Provide the (x, y) coordinate of the cell's center where the given text is located.  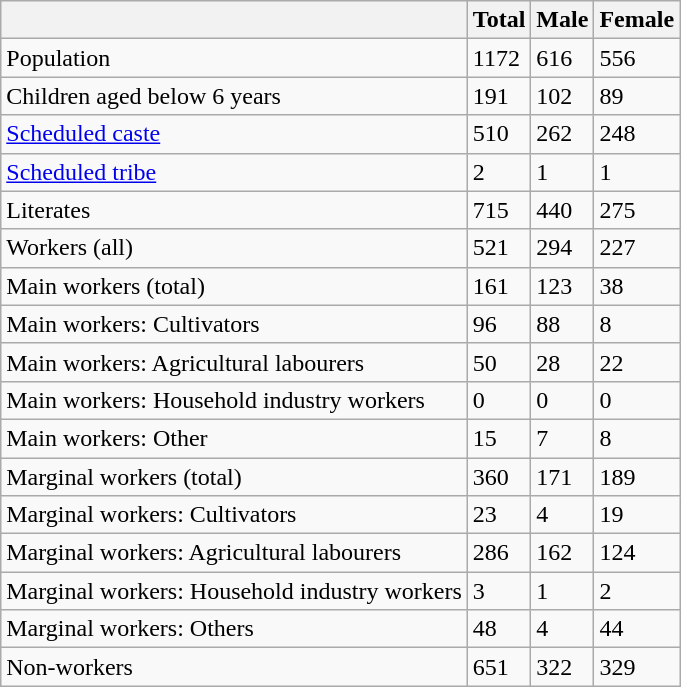
124 (637, 553)
161 (499, 286)
440 (562, 210)
Non-workers (234, 667)
227 (637, 248)
Main workers: Cultivators (234, 324)
Marginal workers: Household industry workers (234, 591)
7 (562, 438)
171 (562, 477)
322 (562, 667)
23 (499, 515)
89 (637, 96)
96 (499, 324)
651 (499, 667)
Female (637, 20)
Literates (234, 210)
Main workers: Household industry workers (234, 400)
248 (637, 134)
360 (499, 477)
102 (562, 96)
Scheduled tribe (234, 172)
510 (499, 134)
Main workers: Agricultural labourers (234, 362)
329 (637, 667)
15 (499, 438)
Population (234, 58)
189 (637, 477)
Main workers: Other (234, 438)
Scheduled caste (234, 134)
262 (562, 134)
Marginal workers (total) (234, 477)
44 (637, 629)
Main workers (total) (234, 286)
294 (562, 248)
162 (562, 553)
Marginal workers: Others (234, 629)
715 (499, 210)
191 (499, 96)
123 (562, 286)
556 (637, 58)
Marginal workers: Cultivators (234, 515)
50 (499, 362)
38 (637, 286)
Workers (all) (234, 248)
Marginal workers: Agricultural labourers (234, 553)
616 (562, 58)
521 (499, 248)
Children aged below 6 years (234, 96)
275 (637, 210)
22 (637, 362)
19 (637, 515)
3 (499, 591)
Total (499, 20)
28 (562, 362)
1172 (499, 58)
Male (562, 20)
88 (562, 324)
48 (499, 629)
286 (499, 553)
